Locate the cell with the specified text and output its (x, y) center coordinate. 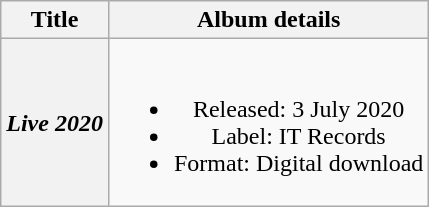
Live 2020 (55, 122)
Title (55, 20)
Album details (268, 20)
Released: 3 July 2020Label: IT RecordsFormat: Digital download (268, 122)
